Detect which cell encompasses the target text, then output its (X, Y) center coordinate. 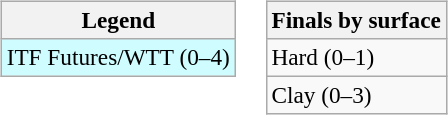
Finals by surface (356, 20)
Clay (0–3) (356, 95)
Hard (0–1) (356, 57)
ITF Futures/WTT (0–4) (118, 57)
Legend (118, 20)
